Return [x, y] of the center of cell containing provided text 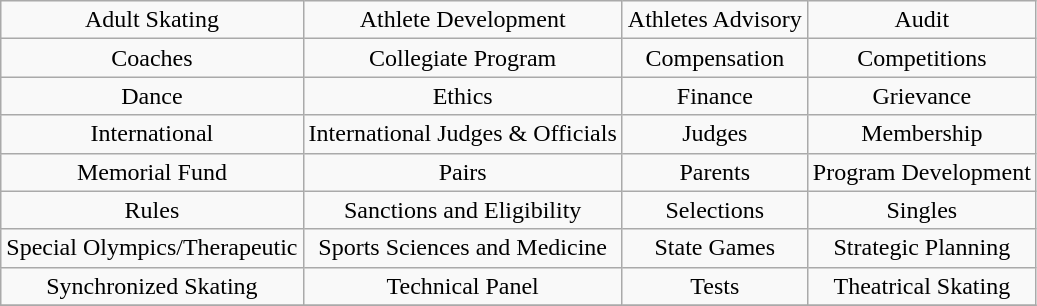
Dance [152, 96]
Parents [714, 172]
State Games [714, 248]
Special Olympics/Therapeutic [152, 248]
Compensation [714, 58]
Coaches [152, 58]
Judges [714, 134]
Grievance [922, 96]
Singles [922, 210]
Strategic Planning [922, 248]
Sanctions and Eligibility [462, 210]
International Judges & Officials [462, 134]
Pairs [462, 172]
Program Development [922, 172]
Adult Skating [152, 20]
Athletes Advisory [714, 20]
Athlete Development [462, 20]
Competitions [922, 58]
Finance [714, 96]
International [152, 134]
Synchronized Skating [152, 286]
Ethics [462, 96]
Sports Sciences and Medicine [462, 248]
Technical Panel [462, 286]
Audit [922, 20]
Theatrical Skating [922, 286]
Collegiate Program [462, 58]
Selections [714, 210]
Membership [922, 134]
Rules [152, 210]
Tests [714, 286]
Memorial Fund [152, 172]
